Return [x, y] of the center of cell containing provided text 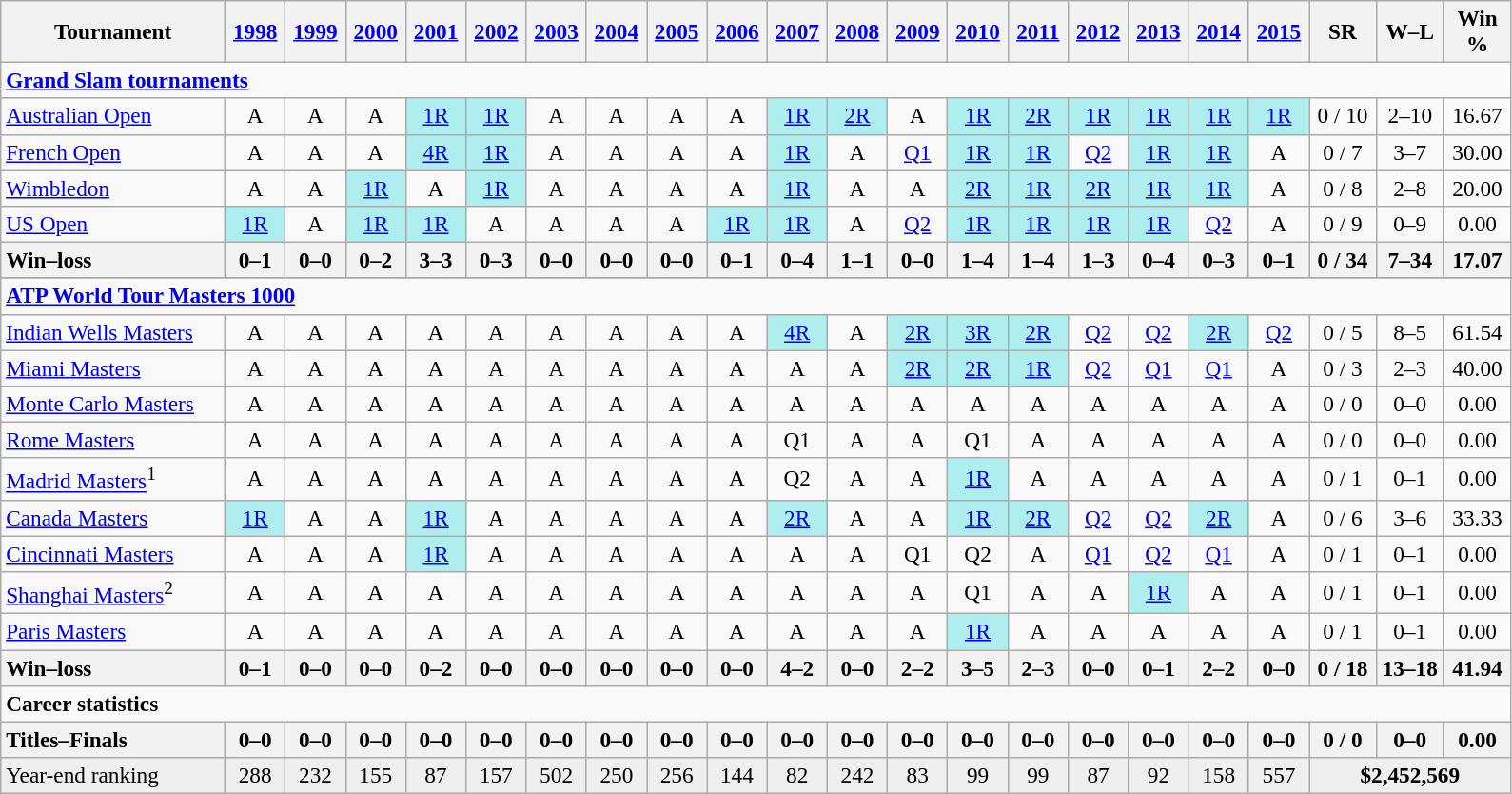
2013 [1159, 30]
W–L [1410, 30]
0 / 8 [1344, 188]
30.00 [1477, 152]
Titles–Finals [113, 740]
Australian Open [113, 116]
2009 [917, 30]
2008 [856, 30]
French Open [113, 152]
83 [917, 775]
0 / 10 [1344, 116]
SR [1344, 30]
2012 [1098, 30]
Shanghai Masters2 [113, 592]
2011 [1037, 30]
3–7 [1410, 152]
1–1 [856, 260]
2002 [497, 30]
ATP World Tour Masters 1000 [756, 296]
Cincinnati Masters [113, 553]
2006 [736, 30]
155 [375, 775]
3–5 [978, 667]
0 / 18 [1344, 667]
232 [316, 775]
1998 [255, 30]
2–10 [1410, 116]
Miami Masters [113, 367]
41.94 [1477, 667]
288 [255, 775]
557 [1279, 775]
144 [736, 775]
2014 [1218, 30]
Grand Slam tournaments [756, 80]
0 / 5 [1344, 332]
92 [1159, 775]
8–5 [1410, 332]
256 [677, 775]
2003 [556, 30]
Canada Masters [113, 518]
$2,452,569 [1410, 775]
1–3 [1098, 260]
20.00 [1477, 188]
0–9 [1410, 224]
40.00 [1477, 367]
33.33 [1477, 518]
2–8 [1410, 188]
2004 [617, 30]
0 / 9 [1344, 224]
Wimbledon [113, 188]
1999 [316, 30]
250 [617, 775]
2007 [797, 30]
0 / 7 [1344, 152]
16.67 [1477, 116]
0 / 3 [1344, 367]
13–18 [1410, 667]
3–6 [1410, 518]
4–2 [797, 667]
502 [556, 775]
242 [856, 775]
2015 [1279, 30]
3R [978, 332]
Tournament [113, 30]
Rome Masters [113, 440]
0 / 6 [1344, 518]
157 [497, 775]
Paris Masters [113, 631]
2000 [375, 30]
Indian Wells Masters [113, 332]
Career statistics [756, 704]
2001 [436, 30]
82 [797, 775]
0 / 34 [1344, 260]
17.07 [1477, 260]
Monte Carlo Masters [113, 404]
Year-end ranking [113, 775]
US Open [113, 224]
2005 [677, 30]
2010 [978, 30]
Madrid Masters1 [113, 479]
3–3 [436, 260]
7–34 [1410, 260]
61.54 [1477, 332]
158 [1218, 775]
Win % [1477, 30]
